Scan for the cell matching the given text and deliver its [X, Y] coordinate at center. 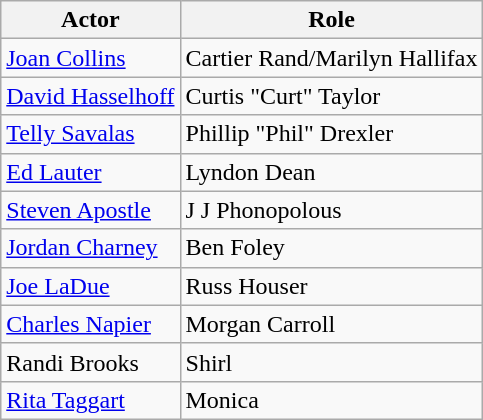
Joan Collins [90, 58]
J J Phonopolous [332, 210]
Ben Foley [332, 248]
Randi Brooks [90, 362]
Steven Apostle [90, 210]
Russ Houser [332, 286]
Curtis "Curt" Taylor [332, 96]
Phillip "Phil" Drexler [332, 134]
Lyndon Dean [332, 172]
Monica [332, 400]
Ed Lauter [90, 172]
Charles Napier [90, 324]
Joe LaDue [90, 286]
Jordan Charney [90, 248]
Morgan Carroll [332, 324]
Actor [90, 20]
Role [332, 20]
Shirl [332, 362]
David Hasselhoff [90, 96]
Rita Taggart [90, 400]
Telly Savalas [90, 134]
Cartier Rand/Marilyn Hallifax [332, 58]
